Search for the cell housing the specified text and yield its [x, y] center coordinate. 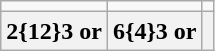
6{4}3 or [154, 31]
2{12}3 or [54, 31]
